From the cell containing the given text, extract its center point as (X, Y) coordinate. 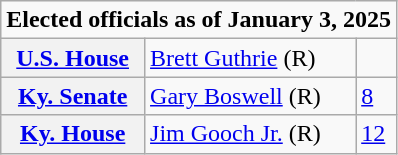
Gary Boswell (R) (250, 96)
Ky. Senate (73, 96)
Brett Guthrie (R) (250, 58)
Ky. House (73, 134)
8 (376, 96)
U.S. House (73, 58)
Elected officials as of January 3, 2025 (199, 20)
Jim Gooch Jr. (R) (250, 134)
12 (376, 134)
